Scan for the cell matching the given text and deliver its (x, y) coordinate at center. 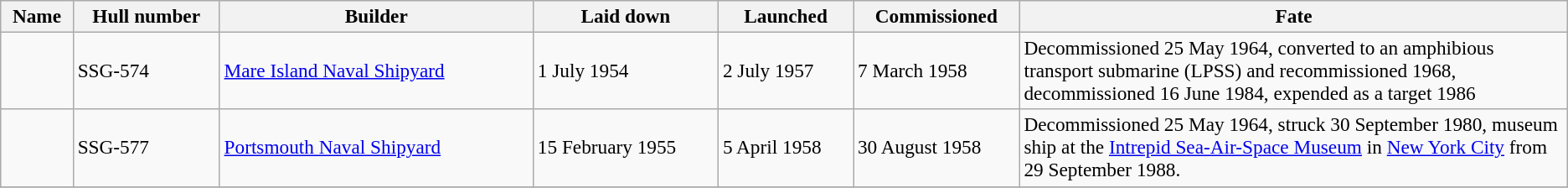
30 August 1958 (936, 148)
15 February 1955 (625, 148)
5 April 1958 (786, 148)
2 July 1957 (786, 70)
Fate (1293, 16)
Launched (786, 16)
SSG-577 (146, 148)
Portsmouth Naval Shipyard (376, 148)
Commissioned (936, 16)
Name (37, 16)
Builder (376, 16)
1 July 1954 (625, 70)
Decommissioned 25 May 1964, struck 30 September 1980, museum ship at the Intrepid Sea-Air-Space Museum in New York City from 29 September 1988. (1293, 148)
Hull number (146, 16)
Laid down (625, 16)
SSG-574 (146, 70)
7 March 1958 (936, 70)
Mare Island Naval Shipyard (376, 70)
